Provide the [X, Y] coordinate of the cell's center where the given text is located.  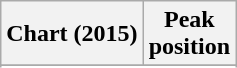
Chart (2015) [72, 34]
Peakposition [189, 34]
